Detect which cell encompasses the target text, then output its (x, y) center coordinate. 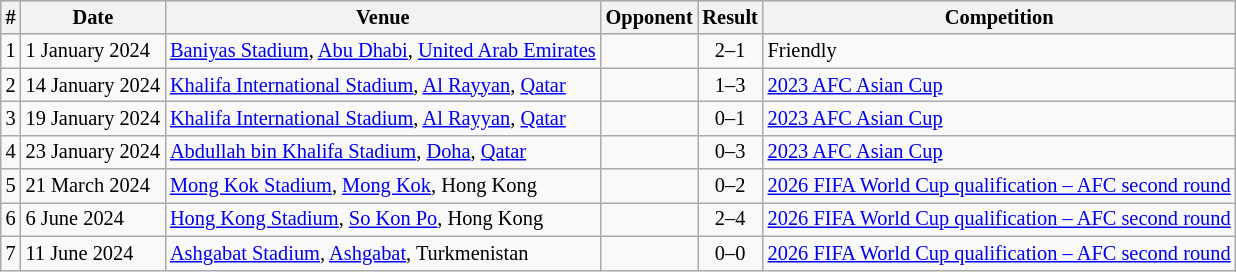
0–3 (730, 152)
Friendly (1000, 51)
Venue (383, 17)
21 March 2024 (93, 186)
2 (11, 85)
Date (93, 17)
0–0 (730, 253)
11 June 2024 (93, 253)
Competition (1000, 17)
3 (11, 118)
Result (730, 17)
14 January 2024 (93, 85)
Abdullah bin Khalifa Stadium, Doha, Qatar (383, 152)
19 January 2024 (93, 118)
23 January 2024 (93, 152)
6 (11, 219)
Baniyas Stadium, Abu Dhabi, United Arab Emirates (383, 51)
Mong Kok Stadium, Mong Kok, Hong Kong (383, 186)
Opponent (650, 17)
6 June 2024 (93, 219)
4 (11, 152)
0–2 (730, 186)
7 (11, 253)
5 (11, 186)
0–1 (730, 118)
1 (11, 51)
2–4 (730, 219)
1–3 (730, 85)
2–1 (730, 51)
Hong Kong Stadium, So Kon Po, Hong Kong (383, 219)
# (11, 17)
Ashgabat Stadium, Ashgabat, Turkmenistan (383, 253)
1 January 2024 (93, 51)
